Locate the cell with the specified text and output its [x, y] center coordinate. 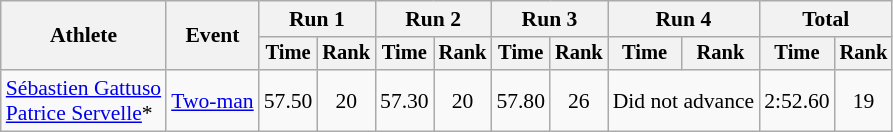
Did not advance [684, 100]
2:52.60 [796, 100]
57.50 [288, 100]
26 [579, 100]
19 [864, 100]
Run 4 [684, 19]
Event [212, 36]
57.80 [520, 100]
Athlete [84, 36]
Run 3 [549, 19]
Total [826, 19]
57.30 [404, 100]
Two-man [212, 100]
Sébastien GattusoPatrice Servelle* [84, 100]
Run 2 [433, 19]
Run 1 [317, 19]
